Determine the (x, y) coordinate at the center of the cell enclosing the given text.  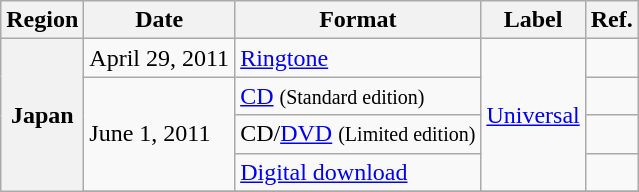
Japan (42, 115)
Region (42, 20)
Ringtone (358, 58)
Format (358, 20)
Date (160, 20)
CD/DVD (Limited edition) (358, 134)
June 1, 2011 (160, 134)
Digital download (358, 172)
April 29, 2011 (160, 58)
CD (Standard edition) (358, 96)
Label (533, 20)
Ref. (612, 20)
Universal (533, 115)
